Pinpoint the cell where the given text exists, returning its (X, Y) midpoint coordinate. 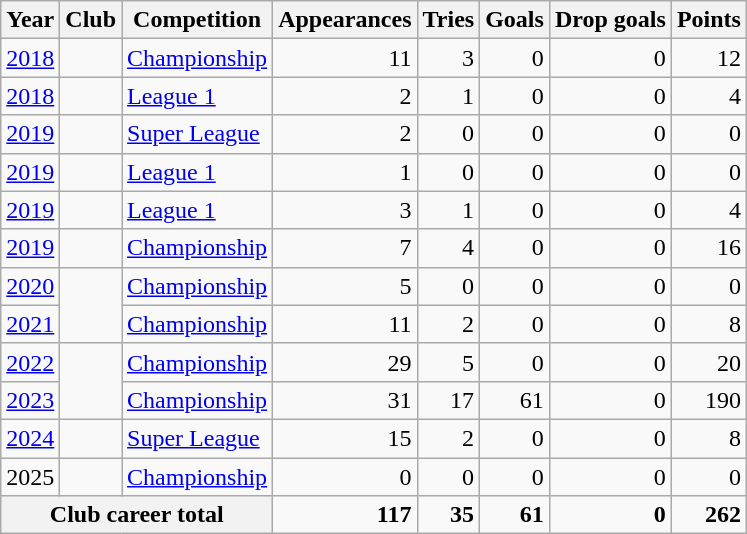
190 (708, 400)
2023 (30, 400)
Points (708, 20)
12 (708, 58)
29 (345, 362)
2020 (30, 286)
117 (345, 515)
17 (448, 400)
2021 (30, 324)
35 (448, 515)
15 (345, 438)
262 (708, 515)
7 (345, 248)
20 (708, 362)
2022 (30, 362)
Club (91, 20)
Goals (515, 20)
16 (708, 248)
2024 (30, 438)
Tries (448, 20)
Drop goals (610, 20)
Competition (198, 20)
Club career total (137, 515)
31 (345, 400)
Appearances (345, 20)
Year (30, 20)
2025 (30, 477)
